Locate the cell with the specified text and output its [x, y] center coordinate. 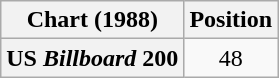
Chart (1988) [92, 20]
US Billboard 200 [92, 58]
48 [231, 58]
Position [231, 20]
